Capture the cell that displays the provided text and extract its [x, y] central coordinate. 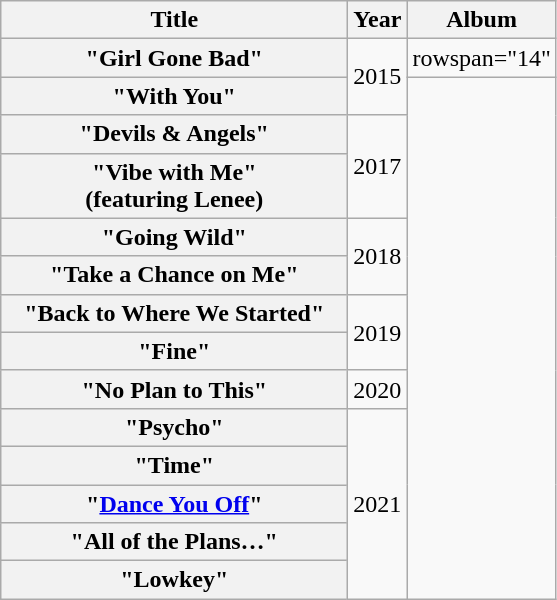
rowspan="14" [482, 58]
2018 [378, 256]
"Fine" [174, 351]
2021 [378, 503]
"All of the Plans…" [174, 542]
2015 [378, 77]
Album [482, 20]
"Time" [174, 465]
2017 [378, 166]
"Back to Where We Started" [174, 313]
"Lowkey" [174, 580]
"No Plan to This" [174, 389]
"Vibe with Me"(featuring Lenee) [174, 186]
2020 [378, 389]
Title [174, 20]
"With You" [174, 96]
"Girl Gone Bad" [174, 58]
"Psycho" [174, 427]
"Going Wild" [174, 237]
"Devils & Angels" [174, 134]
Year [378, 20]
2019 [378, 332]
"Take a Chance on Me" [174, 275]
"Dance You Off" [174, 503]
